Provide the [X, Y] coordinate of the cell's center where the given text is located.  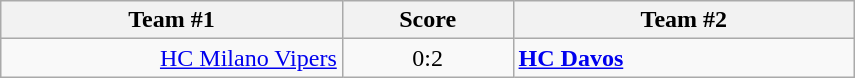
HC Davos [684, 58]
Team #2 [684, 20]
Score [428, 20]
Team #1 [172, 20]
0:2 [428, 58]
HC Milano Vipers [172, 58]
